Pinpoint the cell where the given text exists, returning its (X, Y) midpoint coordinate. 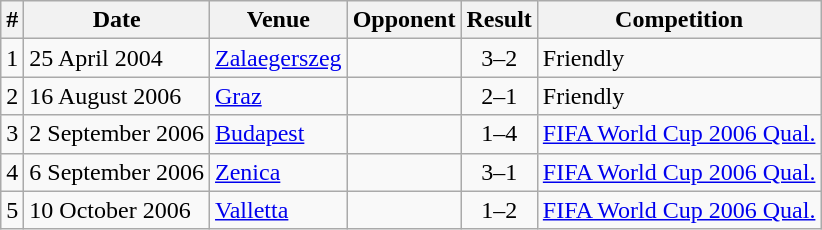
2–1 (499, 96)
Date (117, 20)
6 September 2006 (117, 172)
2 (12, 96)
Zalaegerszeg (279, 58)
Opponent (404, 20)
1–2 (499, 210)
Valletta (279, 210)
Graz (279, 96)
Result (499, 20)
2 September 2006 (117, 134)
Venue (279, 20)
3–1 (499, 172)
Budapest (279, 134)
3 (12, 134)
10 October 2006 (117, 210)
16 August 2006 (117, 96)
25 April 2004 (117, 58)
3–2 (499, 58)
Zenica (279, 172)
4 (12, 172)
5 (12, 210)
1 (12, 58)
1–4 (499, 134)
# (12, 20)
Competition (679, 20)
